Provide the [x, y] coordinate of the cell's center where the given text is located.  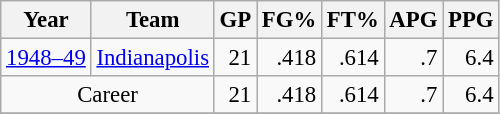
PPG [471, 20]
APG [414, 20]
Indianapolis [152, 58]
Year [46, 20]
Team [152, 20]
1948–49 [46, 58]
FT% [354, 20]
Career [108, 95]
GP [235, 20]
FG% [290, 20]
